Find where the given text appears and provide that cell's center as (X, Y) coordinate. 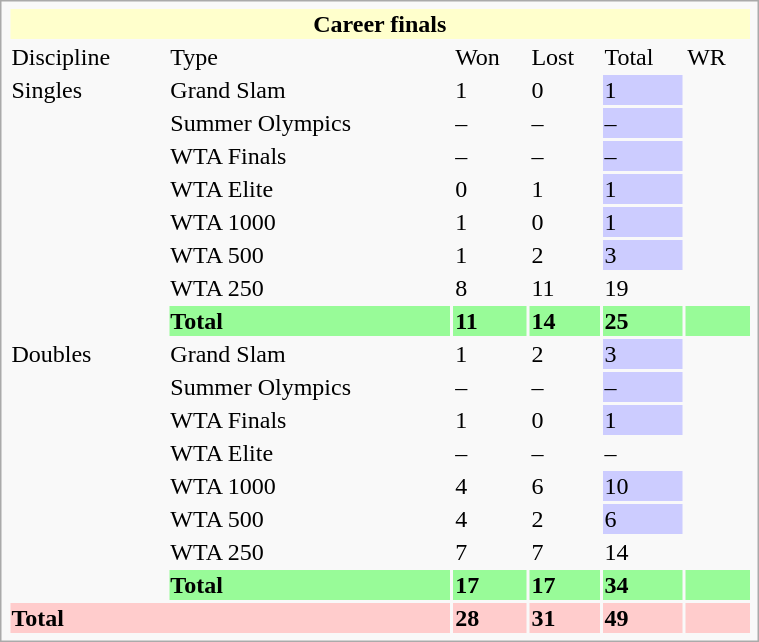
49 (643, 618)
19 (643, 288)
Type (310, 57)
31 (565, 618)
28 (490, 618)
Discipline (88, 57)
Career finals (380, 24)
25 (643, 321)
8 (490, 288)
Doubles (88, 470)
10 (643, 486)
Lost (565, 57)
Singles (88, 206)
Won (490, 57)
34 (643, 585)
WR (718, 57)
